Capture the cell that displays the provided text and extract its (x, y) central coordinate. 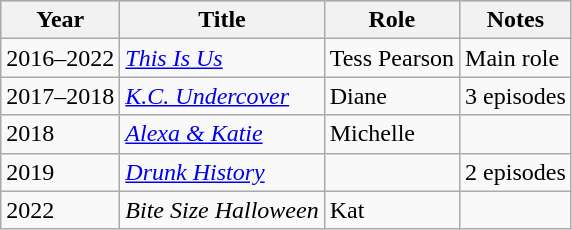
K.C. Undercover (222, 96)
2018 (60, 134)
Notes (516, 20)
Bite Size Halloween (222, 210)
Main role (516, 58)
2017–2018 (60, 96)
3 episodes (516, 96)
Michelle (392, 134)
Diane (392, 96)
Tess Pearson (392, 58)
Role (392, 20)
2016–2022 (60, 58)
Year (60, 20)
Kat (392, 210)
2 episodes (516, 172)
2022 (60, 210)
Alexa & Katie (222, 134)
This Is Us (222, 58)
Title (222, 20)
2019 (60, 172)
Drunk History (222, 172)
